Return (x, y) of the center of cell containing provided text 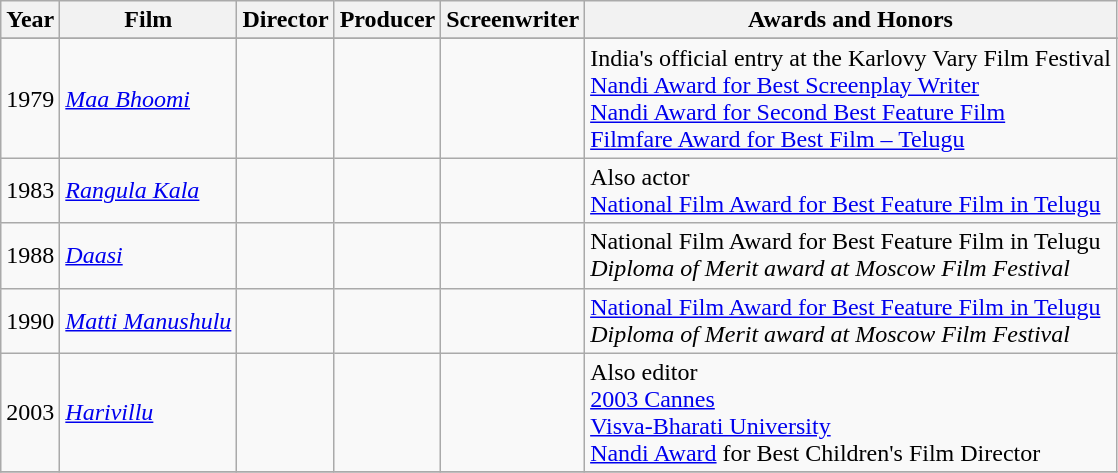
Year (30, 20)
Maa Bhoomi (148, 98)
1983 (30, 190)
Director (286, 20)
1979 (30, 98)
Film (148, 20)
Matti Manushulu (148, 320)
Screenwriter (513, 20)
Harivillu (148, 412)
Awards and Honors (851, 20)
Producer (388, 20)
1990 (30, 320)
Also editor2003 CannesVisva-Bharati UniversityNandi Award for Best Children's Film Director (851, 412)
1988 (30, 256)
Also actorNational Film Award for Best Feature Film in Telugu (851, 190)
Daasi (148, 256)
Rangula Kala (148, 190)
2003 (30, 412)
